Provide the [X, Y] coordinate of the cell's center where the given text is located.  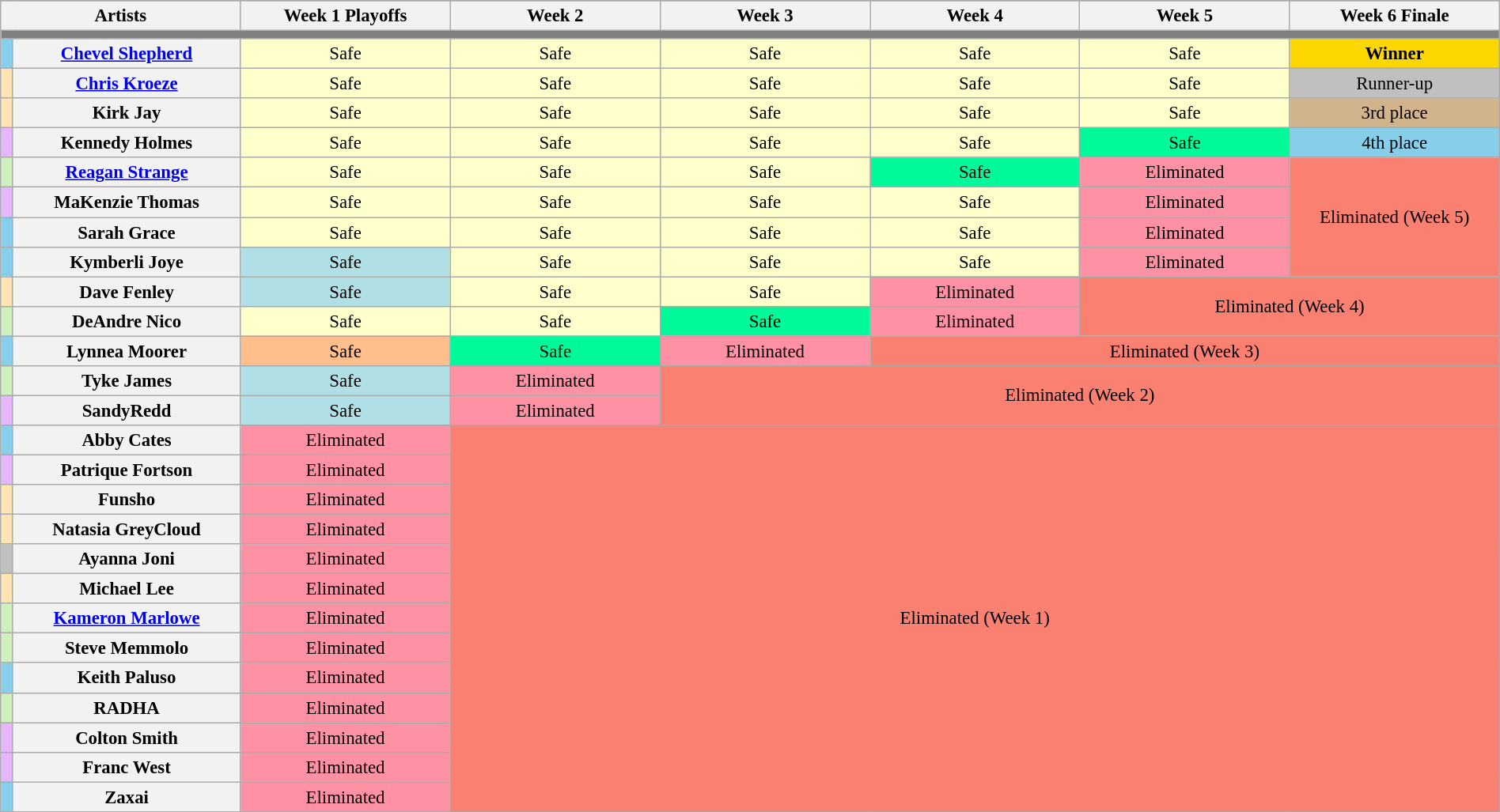
Zaxai [127, 797]
Eliminated (Week 3) [1185, 351]
4th place [1394, 143]
SandyRedd [127, 410]
Colton Smith [127, 738]
Lynnea Moorer [127, 351]
Week 2 [555, 16]
Week 5 [1185, 16]
Franc West [127, 767]
Kameron Marlowe [127, 618]
Funsho [127, 500]
Natasia GreyCloud [127, 530]
Kennedy Holmes [127, 143]
Week 6 Finale [1394, 16]
RADHA [127, 708]
Abby Cates [127, 440]
Artists [120, 16]
3rd place [1394, 113]
Patrique Fortson [127, 470]
Eliminated (Week 2) [1079, 395]
Ayanna Joni [127, 559]
Kymberli Joye [127, 262]
Tyke James [127, 381]
Keith Paluso [127, 678]
Eliminated (Week 5) [1394, 217]
Week 3 [764, 16]
DeAndre Nico [127, 321]
Sarah Grace [127, 232]
Reagan Strange [127, 173]
Week 4 [975, 16]
Michael Lee [127, 589]
Eliminated (Week 4) [1290, 307]
Steve Memmolo [127, 648]
MaKenzie Thomas [127, 202]
Kirk Jay [127, 113]
Chris Kroeze [127, 84]
Week 1 Playoffs [345, 16]
Runner-up [1394, 84]
Chevel Shepherd [127, 54]
Winner [1394, 54]
Dave Fenley [127, 292]
Eliminated (Week 1) [975, 618]
